For the text-containing cell, return its midpoint in (x, y) coordinate format. 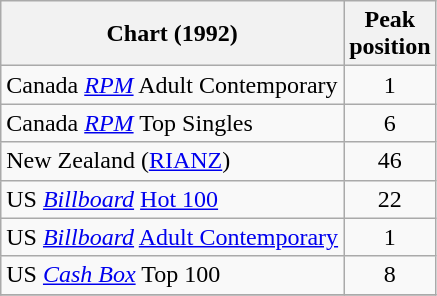
6 (390, 123)
US Billboard Hot 100 (172, 199)
New Zealand (RIANZ) (172, 161)
US Cash Box Top 100 (172, 275)
US Billboard Adult Contemporary (172, 237)
22 (390, 199)
46 (390, 161)
Canada RPM Adult Contemporary (172, 85)
Canada RPM Top Singles (172, 123)
Peakposition (390, 34)
Chart (1992) (172, 34)
8 (390, 275)
